Detect which cell encompasses the target text, then output its [x, y] center coordinate. 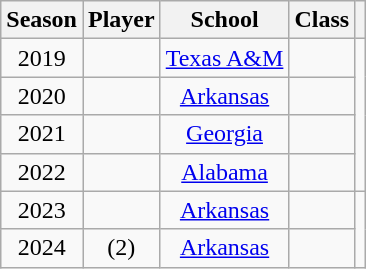
(2) [121, 248]
2024 [42, 248]
2021 [42, 134]
Player [121, 20]
2020 [42, 96]
Texas A&M [224, 58]
Class [322, 20]
2022 [42, 172]
Season [42, 20]
Alabama [224, 172]
2019 [42, 58]
School [224, 20]
Georgia [224, 134]
2023 [42, 210]
